Scan for the cell matching the given text and deliver its (X, Y) coordinate at center. 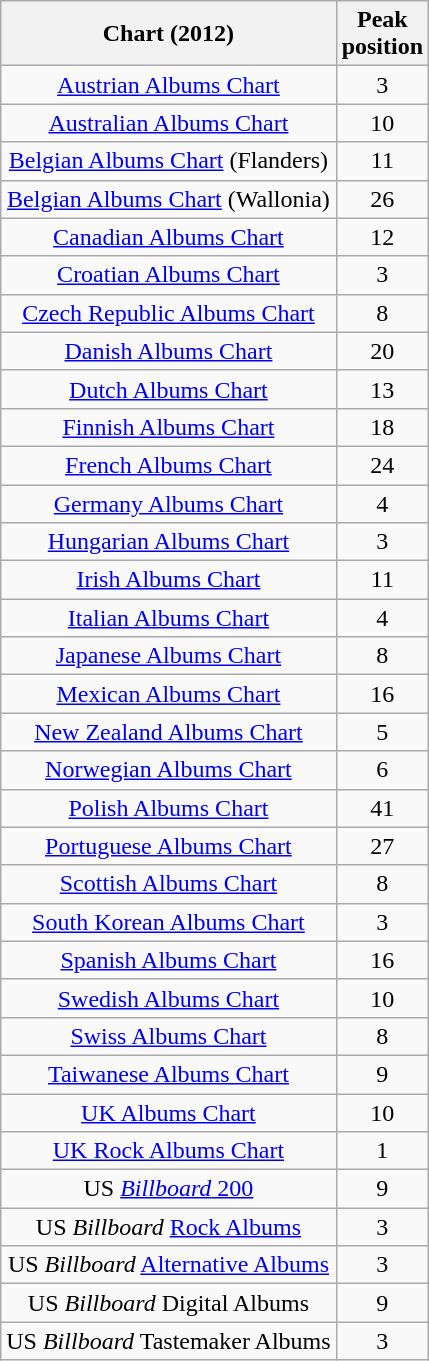
Spanish Albums Chart (168, 960)
Japanese Albums Chart (168, 656)
South Korean Albums Chart (168, 922)
26 (382, 199)
Chart (2012) (168, 34)
24 (382, 465)
UK Albums Chart (168, 1113)
Norwegian Albums Chart (168, 770)
Italian Albums Chart (168, 618)
Polish Albums Chart (168, 808)
Germany Albums Chart (168, 503)
US Billboard Rock Albums (168, 1227)
Czech Republic Albums Chart (168, 313)
20 (382, 351)
Belgian Albums Chart (Wallonia) (168, 199)
Scottish Albums Chart (168, 884)
5 (382, 732)
New Zealand Albums Chart (168, 732)
Taiwanese Albums Chart (168, 1074)
Peakposition (382, 34)
Austrian Albums Chart (168, 85)
Swedish Albums Chart (168, 998)
Finnish Albums Chart (168, 427)
US Billboard Tastemaker Albums (168, 1341)
6 (382, 770)
Irish Albums Chart (168, 580)
Mexican Albums Chart (168, 694)
18 (382, 427)
12 (382, 237)
UK Rock Albums Chart (168, 1151)
Canadian Albums Chart (168, 237)
Portuguese Albums Chart (168, 846)
US Billboard 200 (168, 1189)
41 (382, 808)
Hungarian Albums Chart (168, 542)
27 (382, 846)
Belgian Albums Chart (Flanders) (168, 161)
US Billboard Alternative Albums (168, 1265)
Dutch Albums Chart (168, 389)
US Billboard Digital Albums (168, 1303)
French Albums Chart (168, 465)
Australian Albums Chart (168, 123)
Swiss Albums Chart (168, 1036)
1 (382, 1151)
Croatian Albums Chart (168, 275)
13 (382, 389)
Danish Albums Chart (168, 351)
